Extract the (x, y) coordinate from the center of the cell holding the provided text.  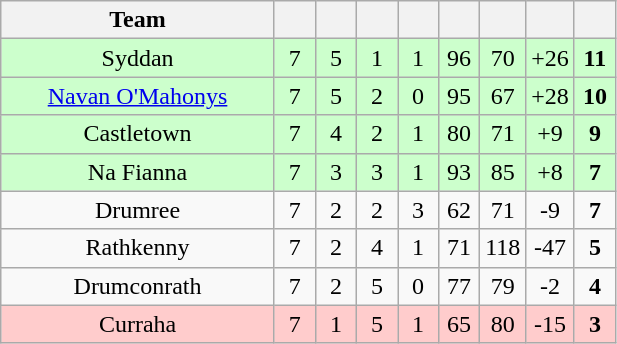
Castletown (138, 134)
70 (503, 58)
85 (503, 172)
79 (503, 286)
+28 (550, 96)
-47 (550, 248)
Navan O'Mahonys (138, 96)
Curraha (138, 324)
+26 (550, 58)
+8 (550, 172)
11 (594, 58)
77 (460, 286)
118 (503, 248)
-15 (550, 324)
10 (594, 96)
67 (503, 96)
Drumree (138, 210)
96 (460, 58)
Drumconrath (138, 286)
Rathkenny (138, 248)
+9 (550, 134)
93 (460, 172)
Team (138, 20)
Na Fianna (138, 172)
-9 (550, 210)
65 (460, 324)
9 (594, 134)
-2 (550, 286)
95 (460, 96)
62 (460, 210)
Syddan (138, 58)
